Detect which cell encompasses the target text, then output its (X, Y) center coordinate. 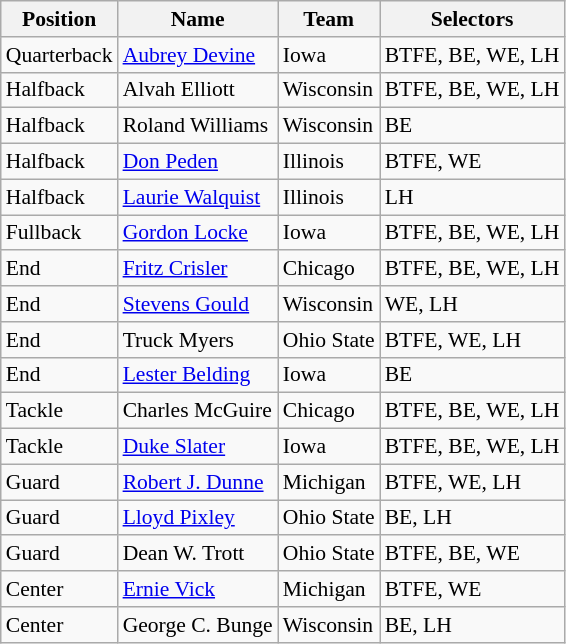
Dean W. Trott (198, 554)
Lester Belding (198, 375)
Quarterback (60, 55)
Lloyd Pixley (198, 518)
Truck Myers (198, 340)
Fritz Crisler (198, 269)
LH (472, 197)
Position (60, 19)
Name (198, 19)
George C. Bunge (198, 625)
Roland Williams (198, 126)
BTFE, BE, WE (472, 554)
Fullback (60, 233)
Team (329, 19)
Gordon Locke (198, 233)
Charles McGuire (198, 411)
Aubrey Devine (198, 55)
Don Peden (198, 162)
Duke Slater (198, 447)
Alvah Elliott (198, 90)
Robert J. Dunne (198, 482)
Laurie Walquist (198, 197)
Selectors (472, 19)
Stevens Gould (198, 304)
Ernie Vick (198, 589)
WE, LH (472, 304)
